Locate the cell with the specified text and output its (X, Y) center coordinate. 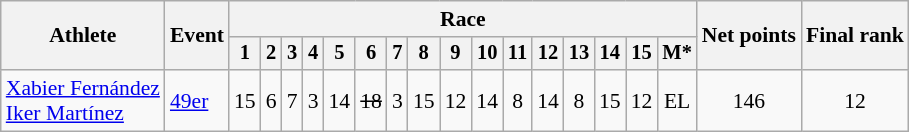
146 (749, 100)
11 (518, 54)
1 (245, 54)
Race (463, 19)
4 (314, 54)
Final rank (855, 36)
49er (197, 100)
M* (676, 54)
Xabier FernándezIker Martínez (83, 100)
9 (456, 54)
EL (676, 100)
10 (487, 54)
13 (579, 54)
2 (272, 54)
Athlete (83, 36)
Event (197, 36)
5 (340, 54)
Net points (749, 36)
18 (371, 100)
